Pinpoint the cell where the given text exists, returning its (X, Y) midpoint coordinate. 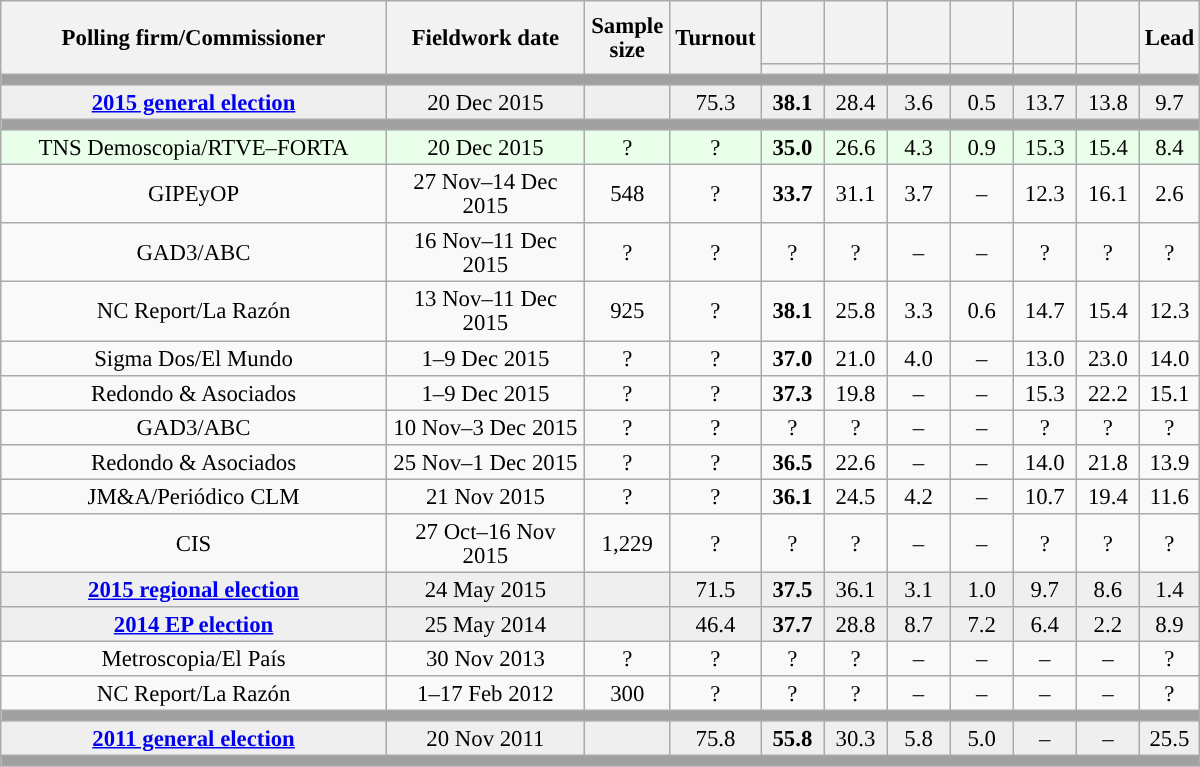
2015 general election (194, 102)
0.9 (982, 148)
37.0 (792, 358)
Sample size (627, 38)
2.2 (1108, 624)
37.7 (792, 624)
300 (627, 694)
33.7 (792, 194)
15.1 (1169, 392)
2.6 (1169, 194)
4.3 (918, 148)
75.8 (716, 738)
27 Oct–16 Nov 2015 (485, 544)
3.7 (918, 194)
25 Nov–1 Dec 2015 (485, 462)
548 (627, 194)
TNS Demoscopia/RTVE–FORTA (194, 148)
0.6 (982, 312)
CIS (194, 544)
10 Nov–3 Dec 2015 (485, 428)
19.4 (1108, 496)
26.6 (856, 148)
37.3 (792, 392)
35.0 (792, 148)
13.7 (1044, 102)
1.0 (982, 590)
1.4 (1169, 590)
25 May 2014 (485, 624)
25.5 (1169, 738)
30.3 (856, 738)
13.9 (1169, 462)
1–17 Feb 2012 (485, 694)
28.8 (856, 624)
21.0 (856, 358)
24 May 2015 (485, 590)
10.7 (1044, 496)
31.1 (856, 194)
Metroscopia/El País (194, 658)
23.0 (1108, 358)
8.6 (1108, 590)
5.8 (918, 738)
14.7 (1044, 312)
4.2 (918, 496)
6.4 (1044, 624)
8.9 (1169, 624)
Fieldwork date (485, 38)
1,229 (627, 544)
Polling firm/Commissioner (194, 38)
75.3 (716, 102)
16.1 (1108, 194)
3.3 (918, 312)
2011 general election (194, 738)
19.8 (856, 392)
GIPEyOP (194, 194)
Sigma Dos/El Mundo (194, 358)
37.5 (792, 590)
24.5 (856, 496)
28.4 (856, 102)
Lead (1169, 38)
5.0 (982, 738)
JM&A/Periódico CLM (194, 496)
30 Nov 2013 (485, 658)
8.7 (918, 624)
4.0 (918, 358)
2014 EP election (194, 624)
Turnout (716, 38)
13 Nov–11 Dec 2015 (485, 312)
2015 regional election (194, 590)
925 (627, 312)
46.4 (716, 624)
71.5 (716, 590)
21 Nov 2015 (485, 496)
21.8 (1108, 462)
7.2 (982, 624)
8.4 (1169, 148)
13.0 (1044, 358)
55.8 (792, 738)
3.1 (918, 590)
11.6 (1169, 496)
0.5 (982, 102)
36.5 (792, 462)
3.6 (918, 102)
25.8 (856, 312)
27 Nov–14 Dec 2015 (485, 194)
20 Nov 2011 (485, 738)
13.8 (1108, 102)
22.6 (856, 462)
22.2 (1108, 392)
16 Nov–11 Dec 2015 (485, 254)
